Determine the [X, Y] coordinate at the center of the cell enclosing the given text.  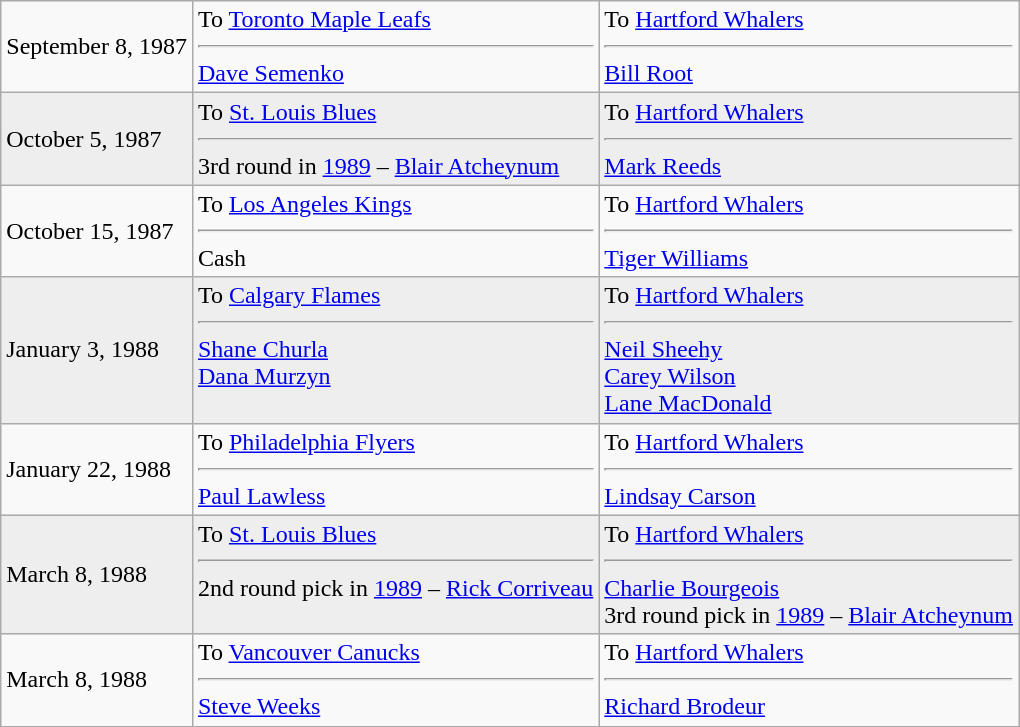
January 22, 1988 [97, 469]
To St. Louis Blues3rd round in 1989 – Blair Atcheynum [395, 139]
To Hartford WhalersLindsay Carson [809, 469]
To Philadelphia FlyersPaul Lawless [395, 469]
October 5, 1987 [97, 139]
To Hartford WhalersCharlie Bourgeois 3rd round pick in 1989 – Blair Atcheynum [809, 574]
To St. Louis Blues2nd round pick in 1989 – Rick Corriveau [395, 574]
To Hartford WhalersMark Reeds [809, 139]
To Hartford WhalersBill Root [809, 47]
To Vancouver CanucksSteve Weeks [395, 680]
September 8, 1987 [97, 47]
January 3, 1988 [97, 350]
To Hartford WhalersRichard Brodeur [809, 680]
To Toronto Maple LeafsDave Semenko [395, 47]
To Hartford WhalersTiger Williams [809, 231]
To Hartford WhalersNeil Sheehy Carey Wilson Lane MacDonald [809, 350]
October 15, 1987 [97, 231]
To Los Angeles KingsCash [395, 231]
To Calgary FlamesShane Churla Dana Murzyn [395, 350]
